Extract the [x, y] coordinate from the center of the cell holding the provided text.  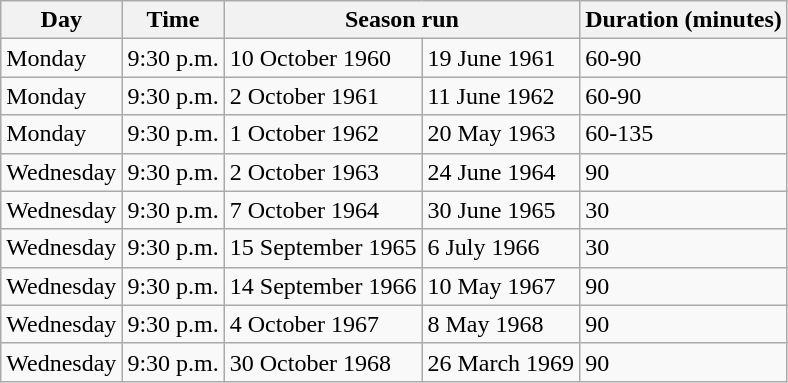
30 October 1968 [323, 362]
24 June 1964 [501, 172]
11 June 1962 [501, 96]
8 May 1968 [501, 324]
10 May 1967 [501, 286]
1 October 1962 [323, 134]
4 October 1967 [323, 324]
14 September 1966 [323, 286]
6 July 1966 [501, 248]
19 June 1961 [501, 58]
2 October 1961 [323, 96]
30 June 1965 [501, 210]
Day [62, 20]
2 October 1963 [323, 172]
7 October 1964 [323, 210]
Season run [402, 20]
60-135 [684, 134]
26 March 1969 [501, 362]
Duration (minutes) [684, 20]
Time [173, 20]
20 May 1963 [501, 134]
15 September 1965 [323, 248]
10 October 1960 [323, 58]
